Find where the given text appears and provide that cell's center as (X, Y) coordinate. 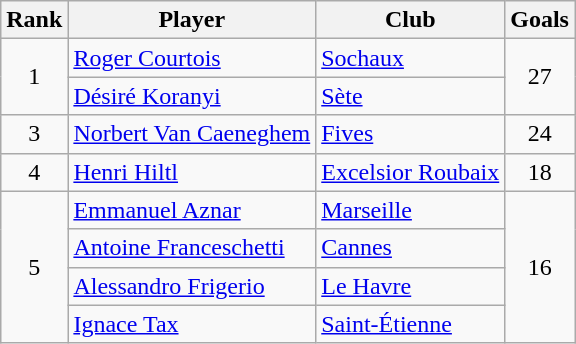
Marseille (410, 210)
Goals (540, 20)
Norbert Van Caeneghem (192, 134)
Antoine Franceschetti (192, 248)
Saint-Étienne (410, 324)
Sète (410, 96)
Excelsior Roubaix (410, 172)
18 (540, 172)
4 (34, 172)
Player (192, 20)
Ignace Tax (192, 324)
Sochaux (410, 58)
Roger Courtois (192, 58)
1 (34, 77)
Emmanuel Aznar (192, 210)
Alessandro Frigerio (192, 286)
3 (34, 134)
27 (540, 77)
Fives (410, 134)
Désiré Koranyi (192, 96)
Le Havre (410, 286)
24 (540, 134)
16 (540, 267)
5 (34, 267)
Cannes (410, 248)
Club (410, 20)
Henri Hiltl (192, 172)
Rank (34, 20)
